Output the [X, Y] coordinate of the center of the cell containing the given text.  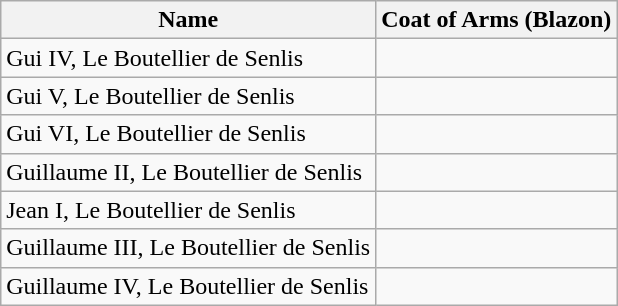
Gui VI, Le Boutellier de Senlis [188, 134]
Guillaume II, Le Boutellier de Senlis [188, 172]
Guillaume III, Le Boutellier de Senlis [188, 248]
Name [188, 20]
Coat of Arms (Blazon) [496, 20]
Guillaume IV, Le Boutellier de Senlis [188, 286]
Gui V, Le Boutellier de Senlis [188, 96]
Gui IV, Le Boutellier de Senlis [188, 58]
Jean I, Le Boutellier de Senlis [188, 210]
